Find where the given text appears and provide that cell's center as [x, y] coordinate. 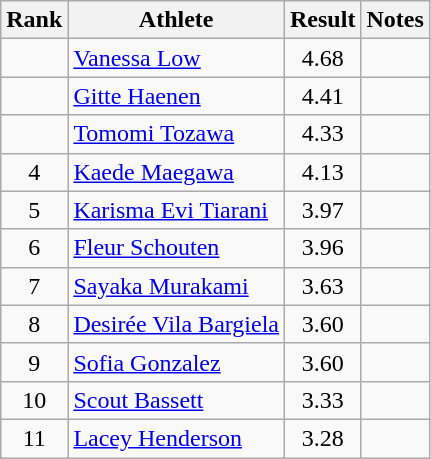
Sofia Gonzalez [176, 362]
Rank [34, 20]
10 [34, 400]
4.13 [323, 172]
3.63 [323, 286]
4.41 [323, 96]
Fleur Schouten [176, 248]
4 [34, 172]
3.96 [323, 248]
Notes [395, 20]
6 [34, 248]
5 [34, 210]
Scout Bassett [176, 400]
7 [34, 286]
Athlete [176, 20]
3.97 [323, 210]
4.68 [323, 58]
Lacey Henderson [176, 438]
Karisma Evi Tiarani [176, 210]
Result [323, 20]
3.33 [323, 400]
Tomomi Tozawa [176, 134]
11 [34, 438]
Sayaka Murakami [176, 286]
Vanessa Low [176, 58]
Kaede Maegawa [176, 172]
9 [34, 362]
Gitte Haenen [176, 96]
4.33 [323, 134]
8 [34, 324]
3.28 [323, 438]
Desirée Vila Bargiela [176, 324]
